Detect which cell encompasses the target text, then output its [X, Y] center coordinate. 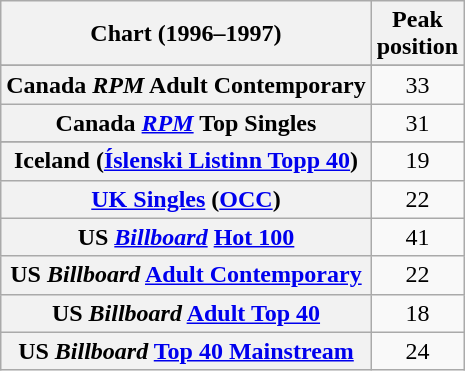
US Billboard Top 40 Mainstream [186, 351]
41 [417, 237]
18 [417, 313]
US Billboard Adult Top 40 [186, 313]
33 [417, 85]
UK Singles (OCC) [186, 199]
Canada RPM Top Singles [186, 123]
US Billboard Adult Contemporary [186, 275]
31 [417, 123]
Peakposition [417, 34]
Iceland (Íslenski Listinn Topp 40) [186, 161]
US Billboard Hot 100 [186, 237]
24 [417, 351]
Canada RPM Adult Contemporary [186, 85]
19 [417, 161]
Chart (1996–1997) [186, 34]
